For the text-containing cell, return its midpoint in [X, Y] coordinate format. 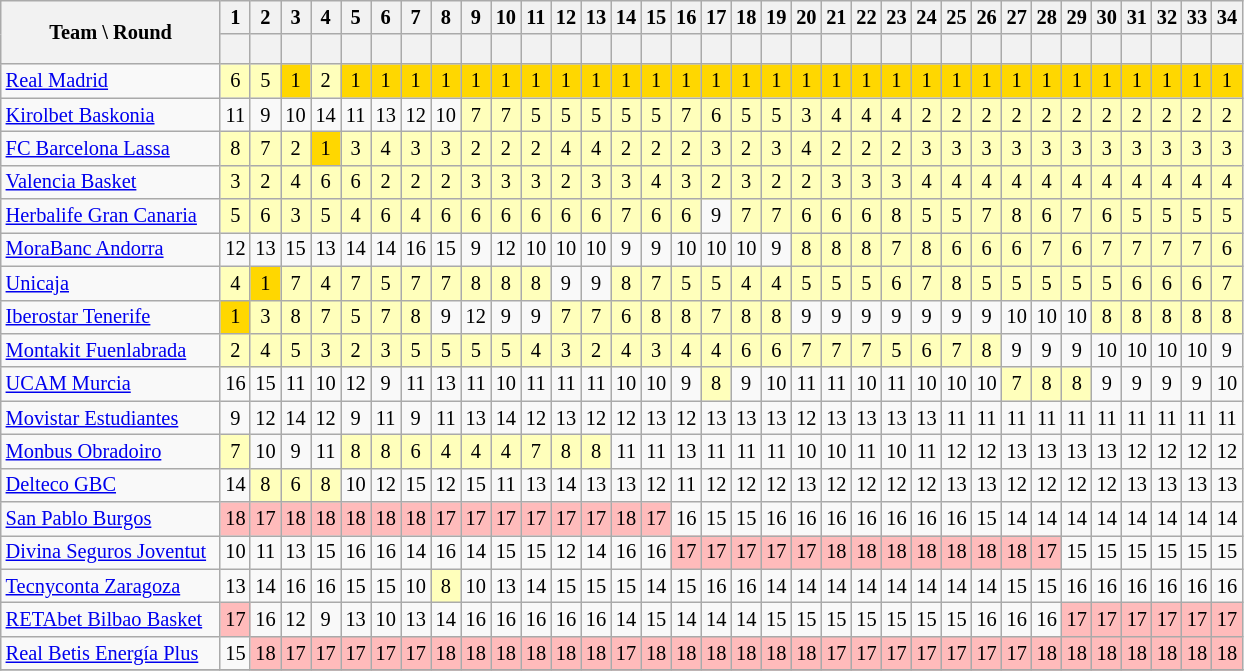
33 [1197, 17]
RETAbet Bilbao Basket [111, 619]
26 [987, 17]
22 [866, 17]
Team \ Round [111, 32]
MoraBanc Andorra [111, 249]
Real Madrid [111, 81]
Montakit Fuenlabrada [111, 350]
Divina Seguros Joventut [111, 552]
Real Betis Energía Plus [111, 653]
Unicaja [111, 283]
23 [896, 17]
25 [957, 17]
Delteco GBC [111, 485]
FC Barcelona Lassa [111, 148]
34 [1227, 17]
Tecnyconta Zaragoza [111, 586]
19 [776, 17]
San Pablo Burgos [111, 519]
30 [1107, 17]
Valencia Basket [111, 182]
27 [1017, 17]
20 [806, 17]
Iberostar Tenerife [111, 317]
31 [1137, 17]
21 [836, 17]
32 [1167, 17]
UCAM Murcia [111, 384]
Kirolbet Baskonia [111, 115]
Movistar Estudiantes [111, 418]
Herbalife Gran Canaria [111, 216]
24 [926, 17]
Monbus Obradoiro [111, 451]
29 [1077, 17]
28 [1047, 17]
